Scan for the cell matching the given text and deliver its (X, Y) coordinate at center. 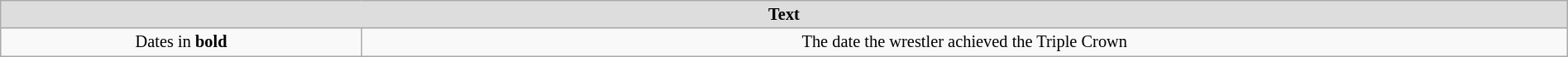
Text (784, 14)
Dates in bold (181, 42)
The date the wrestler achieved the Triple Crown (964, 42)
